Determine the [x, y] coordinate at the center of the cell enclosing the given text.  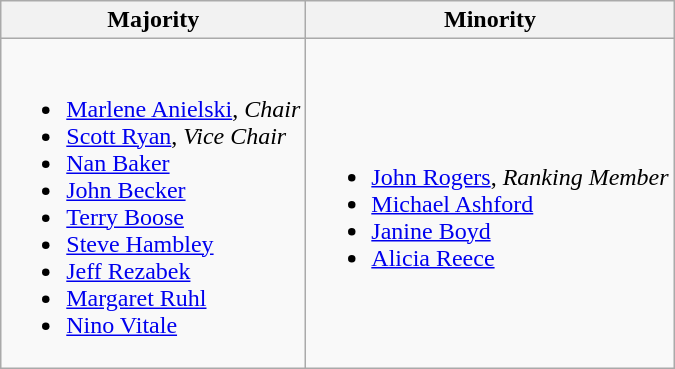
Minority [490, 20]
Majority [154, 20]
Marlene Anielski, ChairScott Ryan, Vice ChairNan BakerJohn BeckerTerry BooseSteve HambleyJeff RezabekMargaret RuhlNino Vitale [154, 204]
John Rogers, Ranking MemberMichael AshfordJanine BoydAlicia Reece [490, 204]
